Output the [x, y] coordinate of the center of the cell containing the given text.  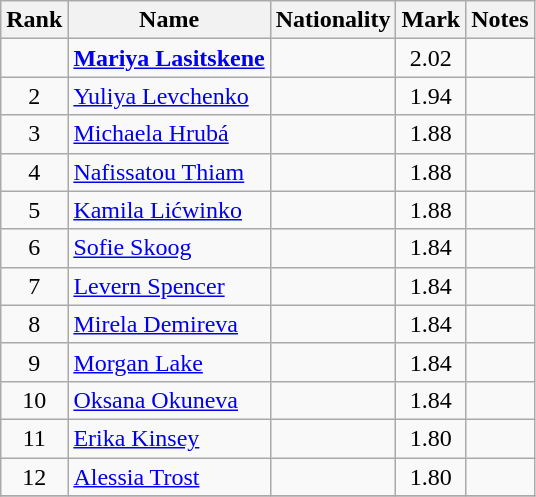
Name [169, 20]
10 [34, 400]
6 [34, 248]
12 [34, 477]
Mark [431, 20]
5 [34, 210]
Oksana Okuneva [169, 400]
7 [34, 286]
4 [34, 172]
Mirela Demireva [169, 324]
Levern Spencer [169, 286]
2 [34, 96]
Sofie Skoog [169, 248]
9 [34, 362]
Alessia Trost [169, 477]
Rank [34, 20]
Michaela Hrubá [169, 134]
2.02 [431, 58]
Kamila Lićwinko [169, 210]
3 [34, 134]
11 [34, 438]
Yuliya Levchenko [169, 96]
Morgan Lake [169, 362]
Nafissatou Thiam [169, 172]
1.94 [431, 96]
Nationality [333, 20]
Notes [500, 20]
Erika Kinsey [169, 438]
8 [34, 324]
Mariya Lasitskene [169, 58]
